Locate the cell with the specified text and output its (x, y) center coordinate. 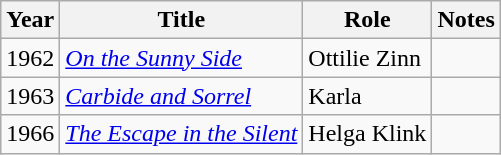
On the Sunny Side (182, 58)
1966 (30, 134)
The Escape in the Silent (182, 134)
1963 (30, 96)
Role (368, 20)
Karla (368, 96)
Notes (466, 20)
Ottilie Zinn (368, 58)
Title (182, 20)
Carbide and Sorrel (182, 96)
1962 (30, 58)
Year (30, 20)
Helga Klink (368, 134)
